Extract the [X, Y] coordinate from the center of the cell holding the provided text.  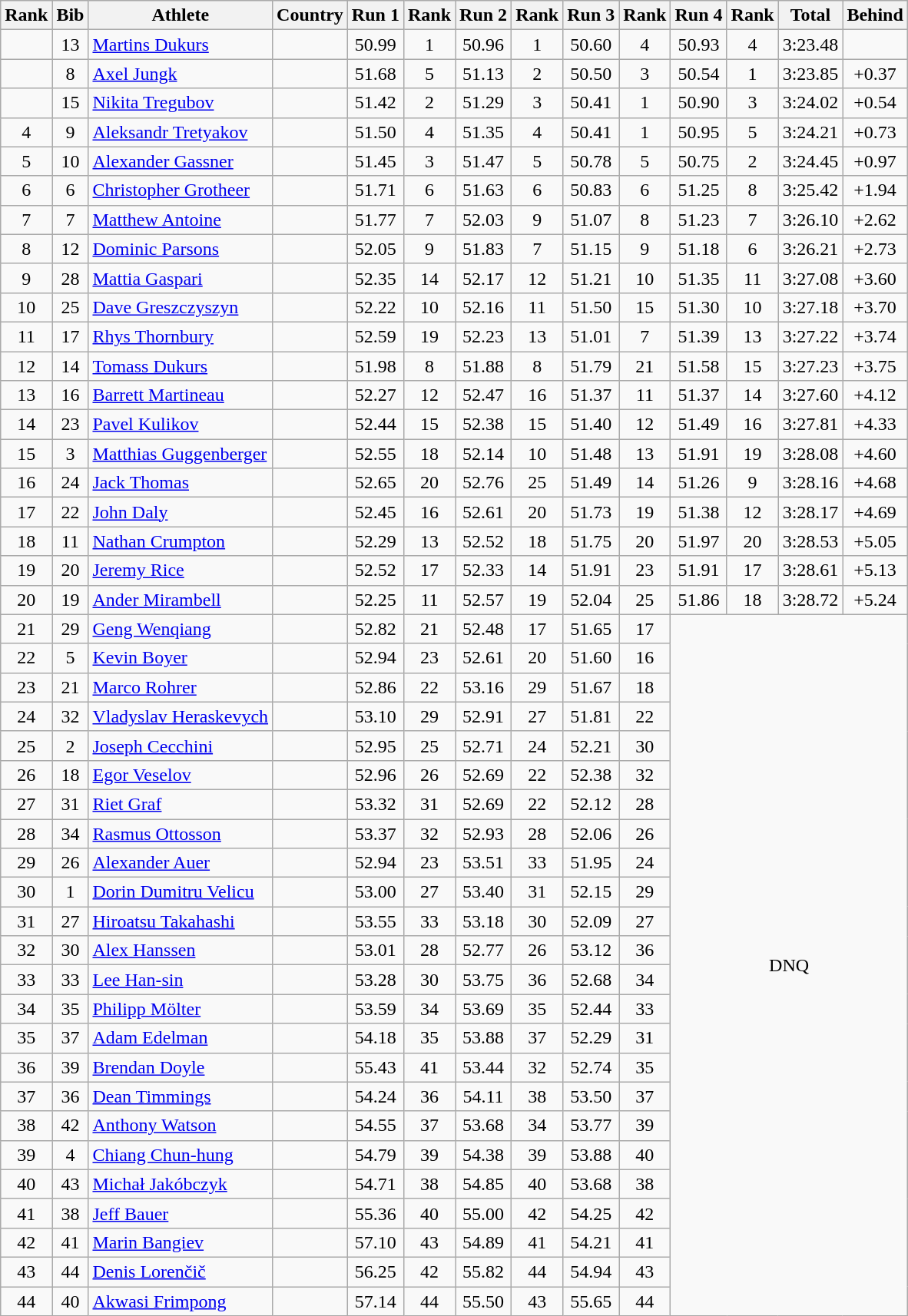
3:26.10 [810, 220]
51.39 [699, 336]
Alex Hanssen [181, 951]
3:28.16 [810, 483]
55.36 [375, 1213]
John Daly [181, 512]
52.15 [592, 892]
Vladyslav Heraskevych [181, 716]
53.28 [375, 980]
53.51 [484, 863]
53.75 [484, 980]
51.15 [592, 249]
52.76 [484, 483]
55.65 [592, 1301]
51.38 [699, 512]
Bib [71, 15]
Rhys Thornbury [181, 336]
Martins Dukurs [181, 45]
52.91 [484, 716]
51.79 [592, 366]
55.00 [484, 1213]
3:27.18 [810, 307]
50.54 [699, 74]
Nikita Tregubov [181, 103]
3:27.60 [810, 395]
51.26 [699, 483]
Run 3 [592, 15]
Marin Bangiev [181, 1242]
Christopher Grotheer [181, 190]
51.42 [375, 103]
53.00 [375, 892]
+0.97 [875, 161]
Tomass Dukurs [181, 366]
Dave Greszczyszyn [181, 307]
54.25 [592, 1213]
52.47 [484, 395]
+1.94 [875, 190]
+4.12 [875, 395]
+3.74 [875, 336]
Akwasi Frimpong [181, 1301]
3:27.08 [810, 278]
52.96 [375, 775]
+0.54 [875, 103]
Alexander Gassner [181, 161]
+3.75 [875, 366]
57.10 [375, 1242]
51.67 [592, 687]
52.25 [375, 600]
54.89 [484, 1242]
51.45 [375, 161]
51.86 [699, 600]
52.23 [484, 336]
51.48 [592, 454]
51.23 [699, 220]
51.83 [484, 249]
Egor Veselov [181, 775]
50.99 [375, 45]
52.17 [484, 278]
Geng Wenqiang [181, 629]
Athlete [181, 15]
3:24.21 [810, 132]
+3.70 [875, 307]
+4.33 [875, 425]
53.50 [592, 1096]
53.37 [375, 833]
3:26.21 [810, 249]
Marco Rohrer [181, 687]
Behind [875, 15]
Total [810, 15]
3:27.81 [810, 425]
53.01 [375, 951]
52.12 [592, 804]
3:27.23 [810, 366]
54.79 [375, 1155]
Dorin Dumitru Velicu [181, 892]
52.55 [375, 454]
55.50 [484, 1301]
Dominic Parsons [181, 249]
Rasmus Ottosson [181, 833]
52.57 [484, 600]
Kevin Boyer [181, 658]
51.07 [592, 220]
52.22 [375, 307]
50.96 [484, 45]
3:24.02 [810, 103]
Nathan Crumpton [181, 541]
+5.24 [875, 600]
Jeremy Rice [181, 570]
51.58 [699, 366]
51.65 [592, 629]
53.32 [375, 804]
Michał Jakóbczyk [181, 1184]
Country [310, 15]
54.11 [484, 1096]
Matthias Guggenberger [181, 454]
3:27.22 [810, 336]
51.97 [699, 541]
51.73 [592, 512]
54.18 [375, 1038]
Denis Lorenčič [181, 1271]
Ander Mirambell [181, 600]
3:28.08 [810, 454]
3:28.53 [810, 541]
Run 2 [484, 15]
50.83 [592, 190]
+5.05 [875, 541]
51.81 [592, 716]
+0.37 [875, 74]
52.14 [484, 454]
53.40 [484, 892]
Lee Han-sin [181, 980]
51.63 [484, 190]
52.05 [375, 249]
51.71 [375, 190]
52.48 [484, 629]
52.93 [484, 833]
54.71 [375, 1184]
53.69 [484, 1009]
52.74 [592, 1067]
+4.69 [875, 512]
50.60 [592, 45]
52.59 [375, 336]
Barrett Martineau [181, 395]
+3.60 [875, 278]
Run 1 [375, 15]
Jack Thomas [181, 483]
DNQ [789, 965]
54.38 [484, 1155]
3:28.72 [810, 600]
52.77 [484, 951]
52.21 [592, 746]
Philipp Mölter [181, 1009]
51.13 [484, 74]
Jeff Bauer [181, 1213]
53.44 [484, 1067]
52.71 [484, 746]
53.18 [484, 921]
+4.68 [875, 483]
51.18 [699, 249]
3:23.48 [810, 45]
52.65 [375, 483]
+2.73 [875, 249]
52.95 [375, 746]
Matthew Antoine [181, 220]
51.68 [375, 74]
51.60 [592, 658]
54.24 [375, 1096]
53.77 [592, 1126]
Chiang Chun-hung [181, 1155]
53.10 [375, 716]
+5.13 [875, 570]
3:23.85 [810, 74]
53.12 [592, 951]
51.47 [484, 161]
Aleksandr Tretyakov [181, 132]
Anthony Watson [181, 1126]
51.29 [484, 103]
+2.62 [875, 220]
50.95 [699, 132]
Adam Edelman [181, 1038]
54.55 [375, 1126]
52.04 [592, 600]
+0.73 [875, 132]
50.50 [592, 74]
Dean Timmings [181, 1096]
52.16 [484, 307]
52.27 [375, 395]
54.94 [592, 1271]
3:25.42 [810, 190]
50.75 [699, 161]
55.82 [484, 1271]
Axel Jungk [181, 74]
51.95 [592, 863]
51.77 [375, 220]
Joseph Cecchini [181, 746]
51.40 [592, 425]
53.55 [375, 921]
57.14 [375, 1301]
Brendan Doyle [181, 1067]
51.01 [592, 336]
52.86 [375, 687]
53.16 [484, 687]
50.93 [699, 45]
Riet Graf [181, 804]
Run 4 [699, 15]
51.21 [592, 278]
51.75 [592, 541]
Hiroatsu Takahashi [181, 921]
Alexander Auer [181, 863]
51.98 [375, 366]
52.06 [592, 833]
51.88 [484, 366]
52.82 [375, 629]
52.35 [375, 278]
50.90 [699, 103]
51.25 [699, 190]
52.09 [592, 921]
55.43 [375, 1067]
51.30 [699, 307]
50.78 [592, 161]
3:24.45 [810, 161]
54.21 [592, 1242]
56.25 [375, 1271]
3:28.17 [810, 512]
53.59 [375, 1009]
52.45 [375, 512]
Pavel Kulikov [181, 425]
52.33 [484, 570]
54.85 [484, 1184]
Mattia Gaspari [181, 278]
52.03 [484, 220]
+4.60 [875, 454]
52.68 [592, 980]
3:28.61 [810, 570]
